Find where the given text appears and provide that cell's center as [x, y] coordinate. 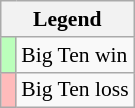
Big Ten loss [74, 90]
Legend [68, 19]
Big Ten win [74, 55]
